Determine the [X, Y] coordinate at the center of the cell enclosing the given text.  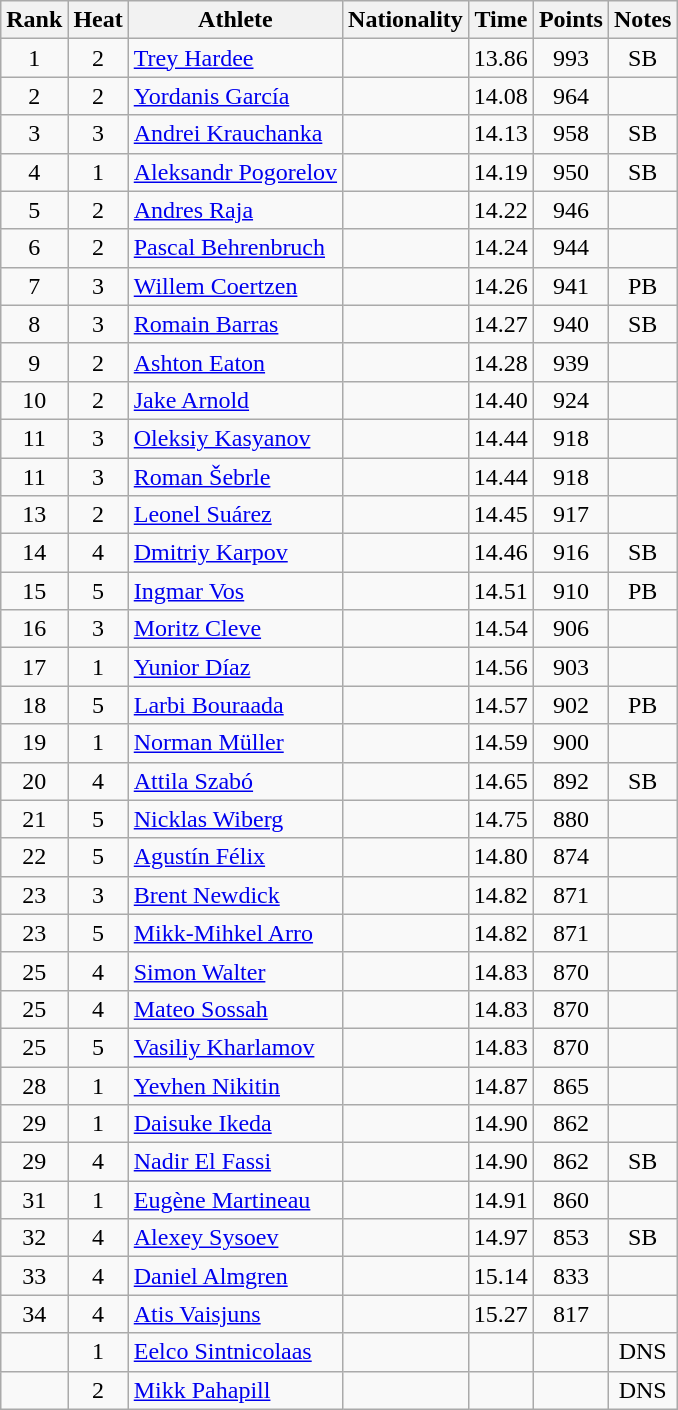
Mateo Sossah [235, 1009]
Daniel Almgren [235, 1276]
18 [34, 705]
14.54 [500, 629]
14.46 [500, 553]
Yevhen Nikitin [235, 1085]
Brent Newdick [235, 895]
14.91 [500, 1200]
Dmitriy Karpov [235, 553]
Daisuke Ikeda [235, 1124]
Nadir El Fassi [235, 1162]
910 [570, 591]
939 [570, 362]
14.59 [500, 743]
853 [570, 1238]
Simon Walter [235, 971]
15.14 [500, 1276]
28 [34, 1085]
15.27 [500, 1314]
Pascal Behrenbruch [235, 248]
Andrei Krauchanka [235, 134]
Nationality [406, 20]
Leonel Suárez [235, 515]
21 [34, 819]
17 [34, 667]
Notes [642, 20]
Trey Hardee [235, 58]
Agustín Félix [235, 857]
946 [570, 210]
Moritz Cleve [235, 629]
Norman Müller [235, 743]
964 [570, 96]
14.28 [500, 362]
Eugène Martineau [235, 1200]
Oleksiy Kasyanov [235, 438]
Mikk-Mihkel Arro [235, 933]
Andres Raja [235, 210]
16 [34, 629]
958 [570, 134]
Yunior Díaz [235, 667]
917 [570, 515]
8 [34, 324]
Jake Arnold [235, 400]
14 [34, 553]
Athlete [235, 20]
950 [570, 172]
941 [570, 286]
Yordanis García [235, 96]
833 [570, 1276]
Eelco Sintnicolaas [235, 1352]
993 [570, 58]
892 [570, 781]
865 [570, 1085]
874 [570, 857]
Time [500, 20]
14.75 [500, 819]
Aleksandr Pogorelov [235, 172]
Ashton Eaton [235, 362]
14.87 [500, 1085]
14.19 [500, 172]
14.56 [500, 667]
31 [34, 1200]
14.51 [500, 591]
900 [570, 743]
14.80 [500, 857]
9 [34, 362]
14.13 [500, 134]
Heat [98, 20]
906 [570, 629]
10 [34, 400]
33 [34, 1276]
14.45 [500, 515]
7 [34, 286]
19 [34, 743]
14.08 [500, 96]
14.97 [500, 1238]
903 [570, 667]
944 [570, 248]
Roman Šebrle [235, 477]
Points [570, 20]
860 [570, 1200]
14.22 [500, 210]
Attila Szabó [235, 781]
924 [570, 400]
32 [34, 1238]
Romain Barras [235, 324]
14.40 [500, 400]
Nicklas Wiberg [235, 819]
14.65 [500, 781]
Willem Coertzen [235, 286]
916 [570, 553]
20 [34, 781]
14.57 [500, 705]
Ingmar Vos [235, 591]
14.24 [500, 248]
902 [570, 705]
15 [34, 591]
22 [34, 857]
Larbi Bouraada [235, 705]
Rank [34, 20]
Mikk Pahapill [235, 1390]
13 [34, 515]
880 [570, 819]
Atis Vaisjuns [235, 1314]
14.27 [500, 324]
Vasiliy Kharlamov [235, 1047]
34 [34, 1314]
Alexey Sysoev [235, 1238]
817 [570, 1314]
940 [570, 324]
13.86 [500, 58]
14.26 [500, 286]
6 [34, 248]
